Search for the cell housing the specified text and yield its (x, y) center coordinate. 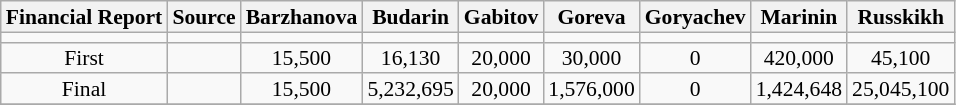
5,232,695 (410, 90)
16,130 (410, 58)
Goryachev (696, 16)
Final (84, 90)
Goreva (591, 16)
30,000 (591, 58)
Gabitov (501, 16)
45,100 (900, 58)
Financial Report (84, 16)
Budarin (410, 16)
Russkikh (900, 16)
Source (204, 16)
First (84, 58)
420,000 (799, 58)
Barzhanova (302, 16)
1,424,648 (799, 90)
Marinin (799, 16)
25,045,100 (900, 90)
1,576,000 (591, 90)
